Provide the [X, Y] coordinate of the cell's center where the given text is located.  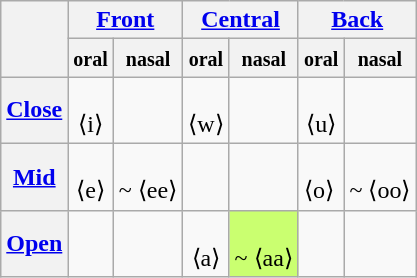
Open [34, 244]
Front [126, 20]
~ ⟨aa⟩ [264, 244]
~ ⟨ee⟩ [148, 176]
Central [241, 20]
Back [357, 20]
Close [34, 110]
⟨o⟩ [320, 176]
⟨i⟩ [90, 110]
⟨w⟩ [206, 110]
⟨a⟩ [206, 244]
⟨u⟩ [320, 110]
~ ⟨oo⟩ [380, 176]
Mid [34, 176]
⟨e⟩ [90, 176]
